Determine the (x, y) coordinate at the center of the cell enclosing the given text.  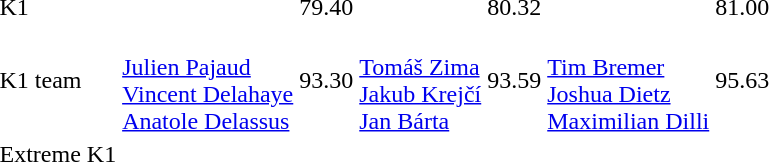
93.30 (326, 80)
93.59 (514, 80)
Tim BremerJoshua DietzMaximilian Dilli (628, 80)
Tomáš ZimaJakub KrejčíJan Bárta (420, 80)
Julien PajaudVincent DelahayeAnatole Delassus (208, 80)
